For the text-containing cell, return its midpoint in (x, y) coordinate format. 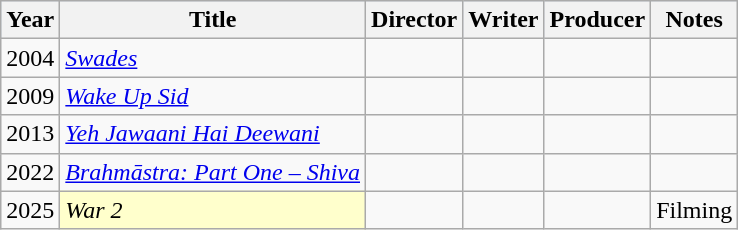
Director (414, 20)
Brahmāstra: Part One – Shiva (213, 172)
Producer (598, 20)
2025 (30, 210)
Writer (504, 20)
Title (213, 20)
Year (30, 20)
Swades (213, 58)
War 2 (213, 210)
Yeh Jawaani Hai Deewani (213, 134)
Notes (694, 20)
2013 (30, 134)
2009 (30, 96)
Wake Up Sid (213, 96)
Filming (694, 210)
2022 (30, 172)
2004 (30, 58)
